Detect which cell encompasses the target text, then output its (X, Y) center coordinate. 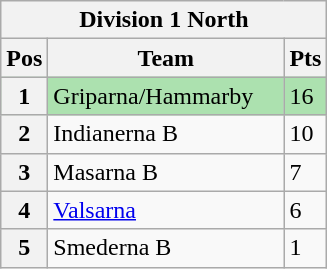
7 (306, 172)
2 (24, 134)
Valsarna (166, 210)
Division 1 North (164, 20)
6 (306, 210)
3 (24, 172)
Masarna B (166, 172)
Griparna/Hammarby (166, 96)
Pos (24, 58)
16 (306, 96)
Pts (306, 58)
Team (166, 58)
5 (24, 248)
Indianerna B (166, 134)
Smederna B (166, 248)
4 (24, 210)
10 (306, 134)
